From the cell containing the given text, extract its center point as (x, y) coordinate. 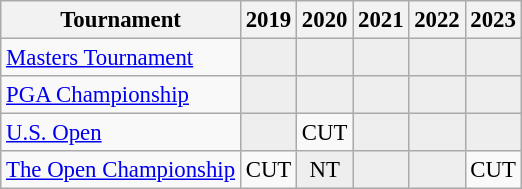
U.S. Open (121, 133)
Tournament (121, 20)
2019 (268, 20)
PGA Championship (121, 95)
2022 (437, 20)
2023 (493, 20)
2020 (325, 20)
NT (325, 170)
The Open Championship (121, 170)
Masters Tournament (121, 58)
2021 (381, 20)
